Search for the cell housing the specified text and yield its [X, Y] center coordinate. 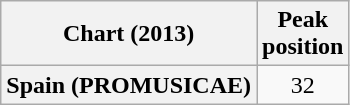
Chart (2013) [129, 34]
Spain (PROMUSICAE) [129, 85]
Peakposition [303, 34]
32 [303, 85]
